Capture the cell that displays the provided text and extract its (x, y) central coordinate. 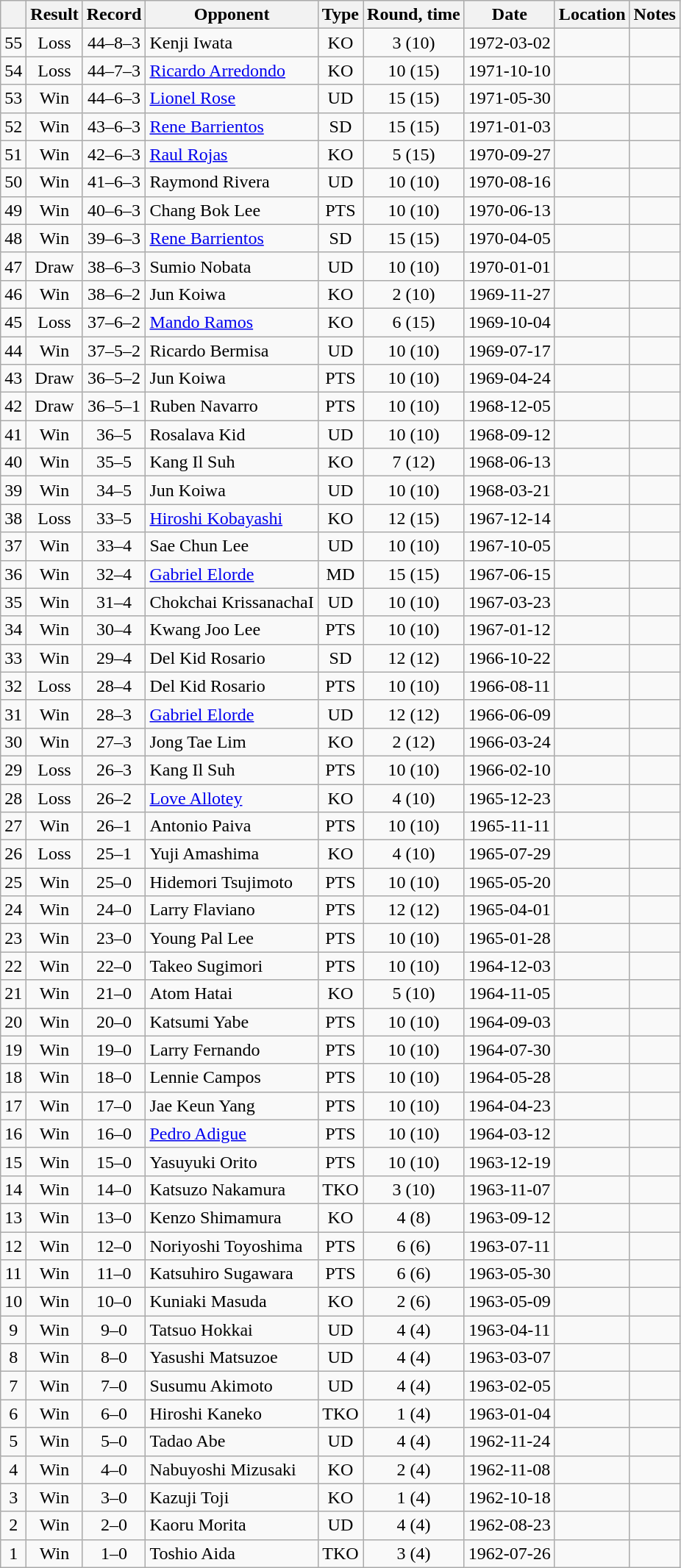
1968-12-05 (509, 407)
1962-08-23 (509, 1525)
33–5 (114, 518)
18–0 (114, 1078)
26–1 (114, 826)
Date (509, 15)
Record (114, 15)
25–1 (114, 854)
21–0 (114, 994)
Kenzo Shimamura (232, 1217)
37 (13, 546)
10–0 (114, 1302)
12 (13, 1246)
2 (6) (414, 1302)
54 (13, 71)
15–0 (114, 1161)
51 (13, 154)
1969-11-27 (509, 294)
31 (13, 714)
44–8–3 (114, 43)
44–6–3 (114, 99)
32 (13, 686)
1962-11-08 (509, 1469)
1964-04-23 (509, 1106)
Pedro Adigue (232, 1134)
Yuji Amashima (232, 854)
1962-10-18 (509, 1497)
44 (13, 351)
Young Pal Lee (232, 938)
24 (13, 910)
36 (13, 574)
1963-11-07 (509, 1189)
Toshio Aida (232, 1553)
4 (13, 1469)
45 (13, 322)
30 (13, 742)
35 (13, 602)
28 (13, 798)
1969-07-17 (509, 351)
5 (10) (414, 994)
1971-01-03 (509, 126)
1967-06-15 (509, 574)
1969-10-04 (509, 322)
1963-12-19 (509, 1161)
Love Allotey (232, 798)
5 (13, 1442)
1965-12-23 (509, 798)
1965-11-11 (509, 826)
1964-12-03 (509, 966)
38–6–2 (114, 294)
1963-07-11 (509, 1246)
1966-10-22 (509, 658)
Yasushi Matsuzoe (232, 1358)
5 (15) (414, 154)
1971-10-10 (509, 71)
38–6–3 (114, 266)
1965-01-28 (509, 938)
Sumio Nobata (232, 266)
Hiroshi Kaneko (232, 1414)
16 (13, 1134)
Larry Flaviano (232, 910)
14 (13, 1189)
7 (13, 1386)
Result (54, 15)
6 (13, 1414)
Tatsuo Hokkai (232, 1330)
3 (13, 1497)
1965-05-20 (509, 882)
Kwang Joo Lee (232, 630)
5–0 (114, 1442)
8–0 (114, 1358)
6 (15) (414, 322)
1963-04-11 (509, 1330)
1970-06-13 (509, 210)
1963-05-30 (509, 1274)
43 (13, 379)
49 (13, 210)
1972-03-02 (509, 43)
1966-08-11 (509, 686)
1962-11-24 (509, 1442)
1963-02-05 (509, 1386)
7–0 (114, 1386)
Rosalava Kid (232, 434)
Type (340, 15)
Tadao Abe (232, 1442)
33 (13, 658)
1967-01-12 (509, 630)
42–6–3 (114, 154)
2–0 (114, 1525)
1963-05-09 (509, 1302)
1964-07-30 (509, 1050)
11 (13, 1274)
Lennie Campos (232, 1078)
24–0 (114, 910)
Ruben Navarro (232, 407)
39 (13, 490)
Kazuji Toji (232, 1497)
26 (13, 854)
1965-04-01 (509, 910)
37–6–2 (114, 322)
Chokchai KrissanachaI (232, 602)
Jae Keun Yang (232, 1106)
15 (13, 1161)
17–0 (114, 1106)
Round, time (414, 15)
21 (13, 994)
22 (13, 966)
1966-03-24 (509, 742)
1968-06-13 (509, 462)
Lionel Rose (232, 99)
Katsumi Yabe (232, 1022)
29–4 (114, 658)
18 (13, 1078)
13 (13, 1217)
20–0 (114, 1022)
2 (12) (414, 742)
12 (15) (414, 518)
Katsuhiro Sugawara (232, 1274)
1968-09-12 (509, 434)
26–3 (114, 770)
16–0 (114, 1134)
1963-09-12 (509, 1217)
42 (13, 407)
39–6–3 (114, 238)
Nabuyoshi Mizusaki (232, 1469)
11–0 (114, 1274)
34 (13, 630)
13–0 (114, 1217)
46 (13, 294)
3 (4) (414, 1553)
6–0 (114, 1414)
27–3 (114, 742)
MD (340, 574)
40–6–3 (114, 210)
19 (13, 1050)
22–0 (114, 966)
8 (13, 1358)
1965-07-29 (509, 854)
Katsuzo Nakamura (232, 1189)
Yasuyuki Orito (232, 1161)
50 (13, 182)
1970-08-16 (509, 182)
1967-03-23 (509, 602)
47 (13, 266)
33–4 (114, 546)
2 (13, 1525)
Kuniaki Masuda (232, 1302)
26–2 (114, 798)
35–5 (114, 462)
36–5–2 (114, 379)
Atom Hatai (232, 994)
43–6–3 (114, 126)
25 (13, 882)
36–5–1 (114, 407)
1964-09-03 (509, 1022)
23 (13, 938)
14–0 (114, 1189)
1966-02-10 (509, 770)
Kaoru Morita (232, 1525)
41–6–3 (114, 182)
52 (13, 126)
32–4 (114, 574)
20 (13, 1022)
3–0 (114, 1497)
Raymond Rivera (232, 182)
41 (13, 434)
4–0 (114, 1469)
38 (13, 518)
1967-10-05 (509, 546)
1963-03-07 (509, 1358)
Jong Tae Lim (232, 742)
27 (13, 826)
25–0 (114, 882)
1964-05-28 (509, 1078)
Noriyoshi Toyoshima (232, 1246)
1968-03-21 (509, 490)
55 (13, 43)
10 (15) (414, 71)
1970-09-27 (509, 154)
1964-03-12 (509, 1134)
2 (4) (414, 1469)
44–7–3 (114, 71)
1963-01-04 (509, 1414)
Location (592, 15)
7 (12) (414, 462)
36–5 (114, 434)
Kenji Iwata (232, 43)
1969-04-24 (509, 379)
1967-12-14 (509, 518)
17 (13, 1106)
Mando Ramos (232, 322)
Sae Chun Lee (232, 546)
Raul Rojas (232, 154)
Notes (655, 15)
Larry Fernando (232, 1050)
2 (10) (414, 294)
1971-05-30 (509, 99)
53 (13, 99)
Opponent (232, 15)
29 (13, 770)
Antonio Paiva (232, 826)
Hidemori Tsujimoto (232, 882)
40 (13, 462)
1964-11-05 (509, 994)
31–4 (114, 602)
9 (13, 1330)
9–0 (114, 1330)
Takeo Sugimori (232, 966)
Hiroshi Kobayashi (232, 518)
1970-04-05 (509, 238)
30–4 (114, 630)
12–0 (114, 1246)
34–5 (114, 490)
1970-01-01 (509, 266)
1 (13, 1553)
19–0 (114, 1050)
Chang Bok Lee (232, 210)
23–0 (114, 938)
Susumu Akimoto (232, 1386)
1966-06-09 (509, 714)
Ricardo Bermisa (232, 351)
1–0 (114, 1553)
37–5–2 (114, 351)
28–3 (114, 714)
28–4 (114, 686)
48 (13, 238)
4 (8) (414, 1217)
1962-07-26 (509, 1553)
Ricardo Arredondo (232, 71)
10 (13, 1302)
